Scan for the cell matching the given text and deliver its (x, y) coordinate at center. 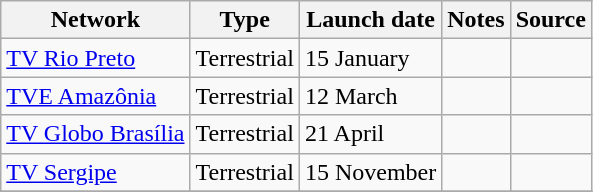
Launch date (370, 20)
12 March (370, 96)
TVE Amazônia (96, 96)
TV Globo Brasília (96, 134)
TV Rio Preto (96, 58)
21 April (370, 134)
Notes (476, 20)
Network (96, 20)
Type (244, 20)
15 November (370, 172)
Source (550, 20)
15 January (370, 58)
TV Sergipe (96, 172)
